Pinpoint the cell where the given text exists, returning its (x, y) midpoint coordinate. 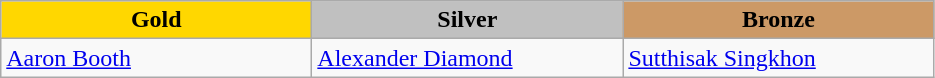
Sutthisak Singkhon (778, 58)
Silver (468, 20)
Bronze (778, 20)
Aaron Booth (156, 58)
Gold (156, 20)
Alexander Diamond (468, 58)
